Identify which cell holds the provided text, then report its [X, Y] central coordinate. 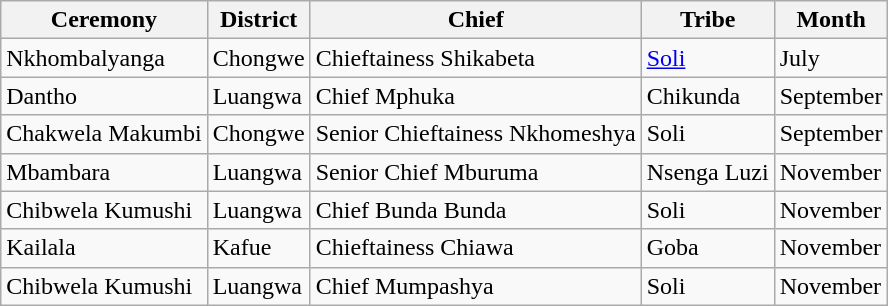
Ceremony [104, 20]
Chieftainess Shikabeta [476, 58]
July [831, 58]
Month [831, 20]
Chief Mphuka [476, 96]
Tribe [708, 20]
Goba [708, 248]
Chief [476, 20]
Nsenga Luzi [708, 172]
Nkhombalyanga [104, 58]
Chief Bunda Bunda [476, 210]
Chakwela Makumbi [104, 134]
Senior Chief Mburuma [476, 172]
Mbambara [104, 172]
Kafue [258, 248]
Senior Chieftainess Nkhomeshya [476, 134]
District [258, 20]
Chieftainess Chiawa [476, 248]
Chief Mumpashya [476, 286]
Dantho [104, 96]
Chikunda [708, 96]
Kailala [104, 248]
